Scan for the cell matching the given text and deliver its (X, Y) coordinate at center. 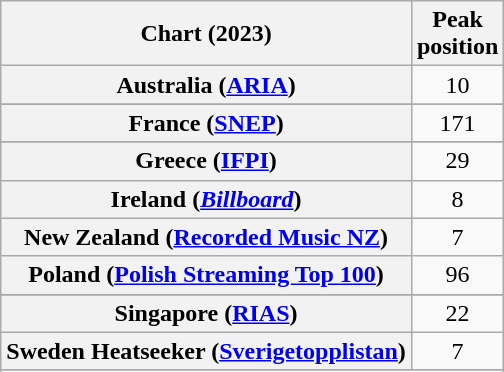
Ireland (Billboard) (206, 199)
Singapore (RIAS) (206, 313)
96 (457, 275)
171 (457, 123)
Poland (Polish Streaming Top 100) (206, 275)
Chart (2023) (206, 34)
Peakposition (457, 34)
22 (457, 313)
Greece (IFPI) (206, 161)
Sweden Heatseeker (Sverigetopplistan) (206, 351)
New Zealand (Recorded Music NZ) (206, 237)
8 (457, 199)
Australia (ARIA) (206, 85)
10 (457, 85)
France (SNEP) (206, 123)
29 (457, 161)
